Locate the cell with the specified text and output its [x, y] center coordinate. 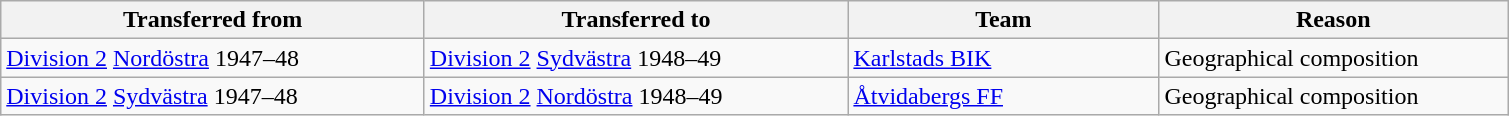
Karlstads BIK [1004, 58]
Reason [1334, 20]
Åtvidabergs FF [1004, 96]
Division 2 Sydvästra 1948–49 [636, 58]
Division 2 Sydvästra 1947–48 [213, 96]
Division 2 Nordöstra 1948–49 [636, 96]
Transferred to [636, 20]
Transferred from [213, 20]
Team [1004, 20]
Division 2 Nordöstra 1947–48 [213, 58]
